Provide the (x, y) coordinate of the cell's center where the given text is located.  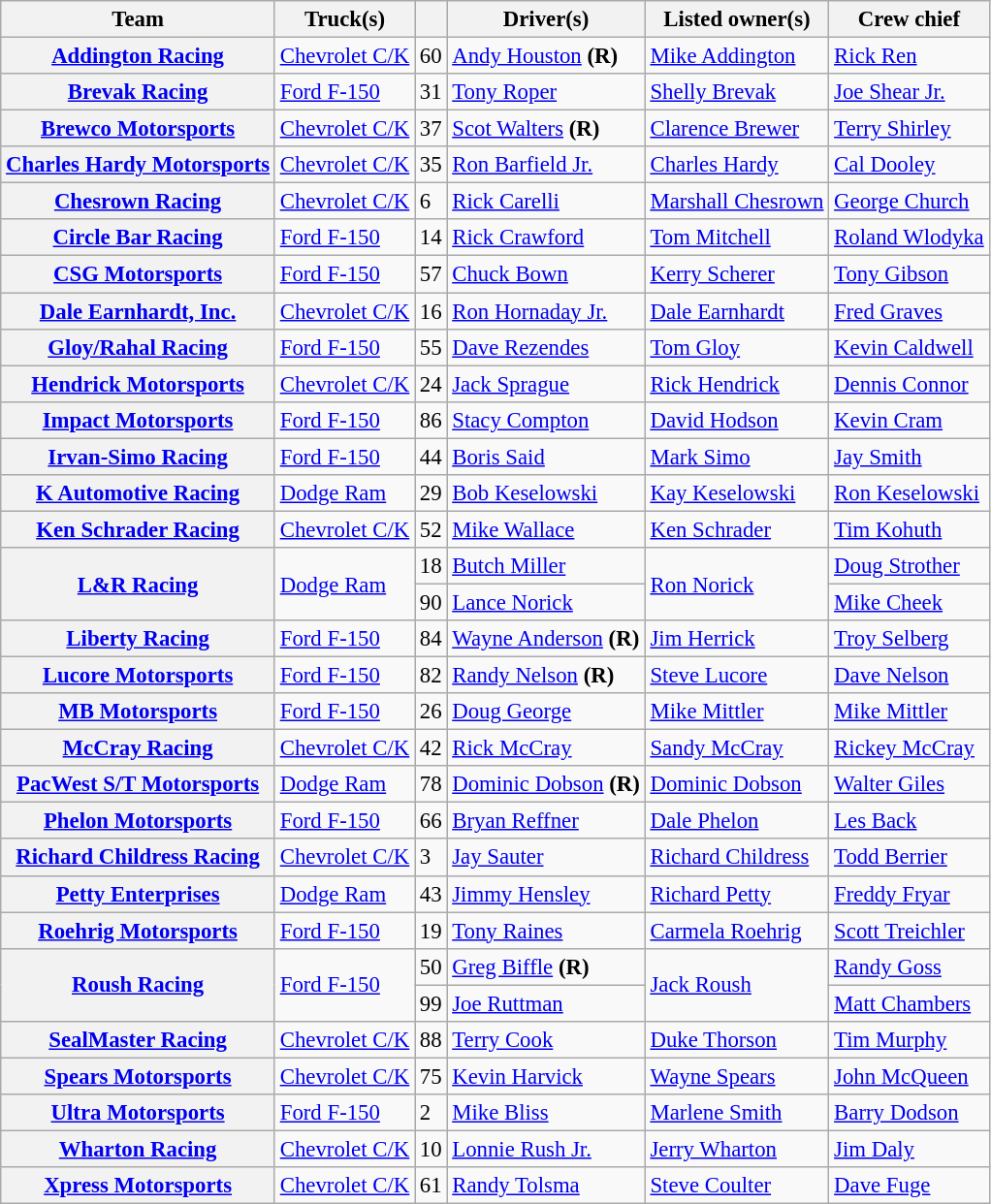
Rick Ren (910, 56)
18 (431, 566)
Dave Rezendes (546, 347)
Andy Houston (R) (546, 56)
60 (431, 56)
Wharton Racing (138, 1149)
Kevin Caldwell (910, 347)
Richard Petty (737, 894)
Charles Hardy (737, 165)
84 (431, 639)
Mark Simo (737, 457)
16 (431, 311)
Richard Childress Racing (138, 858)
14 (431, 238)
86 (431, 420)
Ron Norick (737, 584)
Tony Gibson (910, 274)
Brewco Motorsports (138, 129)
Boris Said (546, 457)
42 (431, 748)
Lance Norick (546, 602)
CSG Motorsports (138, 274)
MB Motorsports (138, 712)
Mike Cheek (910, 602)
Rick Hendrick (737, 384)
Ron Keselowski (910, 493)
82 (431, 676)
K Automotive Racing (138, 493)
Randy Tolsma (546, 1186)
Jack Roush (737, 985)
66 (431, 821)
26 (431, 712)
Roehrig Motorsports (138, 931)
Mike Bliss (546, 1113)
Joe Shear Jr. (910, 92)
Roland Wlodyka (910, 238)
Rickey McCray (910, 748)
Jay Sauter (546, 858)
2 (431, 1113)
John McQueen (910, 1076)
19 (431, 931)
Truck(s) (344, 19)
PacWest S/T Motorsports (138, 784)
Jay Smith (910, 457)
Marshall Chesrown (737, 202)
Crew chief (910, 19)
Dave Fuge (910, 1186)
Clarence Brewer (737, 129)
Duke Thorson (737, 1040)
44 (431, 457)
Team (138, 19)
Chesrown Racing (138, 202)
Fred Graves (910, 311)
Addington Racing (138, 56)
Jim Herrick (737, 639)
55 (431, 347)
Xpress Motorsports (138, 1186)
Tony Raines (546, 931)
Bob Keselowski (546, 493)
Jim Daly (910, 1149)
Lucore Motorsports (138, 676)
McCray Racing (138, 748)
Circle Bar Racing (138, 238)
10 (431, 1149)
Listed owner(s) (737, 19)
Carmela Roehrig (737, 931)
Bryan Reffner (546, 821)
52 (431, 529)
Jack Sprague (546, 384)
Irvan-Simo Racing (138, 457)
Dennis Connor (910, 384)
Spears Motorsports (138, 1076)
Jimmy Hensley (546, 894)
Dale Earnhardt (737, 311)
Ken Schrader (737, 529)
Terry Cook (546, 1040)
Randy Goss (910, 966)
SealMaster Racing (138, 1040)
88 (431, 1040)
Walter Giles (910, 784)
Kerry Scherer (737, 274)
24 (431, 384)
Dominic Dobson (737, 784)
Ron Hornaday Jr. (546, 311)
Marlene Smith (737, 1113)
Tom Mitchell (737, 238)
Ken Schrader Racing (138, 529)
Rick Crawford (546, 238)
Charles Hardy Motorsports (138, 165)
Rick McCray (546, 748)
Terry Shirley (910, 129)
31 (431, 92)
Todd Berrier (910, 858)
Stacy Compton (546, 420)
Jerry Wharton (737, 1149)
43 (431, 894)
Phelon Motorsports (138, 821)
David Hodson (737, 420)
Rick Carelli (546, 202)
Impact Motorsports (138, 420)
Tony Roper (546, 92)
Liberty Racing (138, 639)
Greg Biffle (R) (546, 966)
Matt Chambers (910, 1003)
Doug Strother (910, 566)
3 (431, 858)
Chuck Bown (546, 274)
L&R Racing (138, 584)
Cal Dooley (910, 165)
Kay Keselowski (737, 493)
75 (431, 1076)
Kevin Cram (910, 420)
Hendrick Motorsports (138, 384)
Ron Barfield Jr. (546, 165)
Les Back (910, 821)
Ultra Motorsports (138, 1113)
Sandy McCray (737, 748)
Kevin Harvick (546, 1076)
Richard Childress (737, 858)
50 (431, 966)
Gloy/Rahal Racing (138, 347)
78 (431, 784)
99 (431, 1003)
Troy Selberg (910, 639)
35 (431, 165)
29 (431, 493)
Butch Miller (546, 566)
Petty Enterprises (138, 894)
George Church (910, 202)
Scot Walters (R) (546, 129)
Steve Lucore (737, 676)
Randy Nelson (R) (546, 676)
Doug George (546, 712)
Freddy Fryar (910, 894)
Mike Addington (737, 56)
Wayne Spears (737, 1076)
Brevak Racing (138, 92)
Tom Gloy (737, 347)
37 (431, 129)
Dale Earnhardt, Inc. (138, 311)
Driver(s) (546, 19)
Tim Murphy (910, 1040)
57 (431, 274)
Scott Treichler (910, 931)
Roush Racing (138, 985)
Lonnie Rush Jr. (546, 1149)
61 (431, 1186)
Mike Wallace (546, 529)
Tim Kohuth (910, 529)
Shelly Brevak (737, 92)
Barry Dodson (910, 1113)
Steve Coulter (737, 1186)
Dave Nelson (910, 676)
6 (431, 202)
Dominic Dobson (R) (546, 784)
Wayne Anderson (R) (546, 639)
Dale Phelon (737, 821)
Joe Ruttman (546, 1003)
90 (431, 602)
